Extract the (x, y) coordinate from the center of the cell holding the provided text.  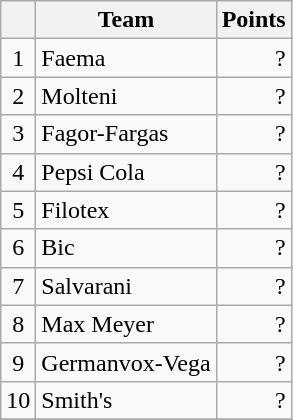
Max Meyer (126, 324)
Faema (126, 58)
5 (18, 210)
Fagor-Fargas (126, 134)
4 (18, 172)
Pepsi Cola (126, 172)
Salvarani (126, 286)
Germanvox-Vega (126, 362)
8 (18, 324)
9 (18, 362)
Molteni (126, 96)
3 (18, 134)
Points (254, 20)
6 (18, 248)
1 (18, 58)
Filotex (126, 210)
7 (18, 286)
2 (18, 96)
Team (126, 20)
Bic (126, 248)
Smith's (126, 400)
10 (18, 400)
